Return the [X, Y] coordinate for the center point of the cell that contains the specified text.  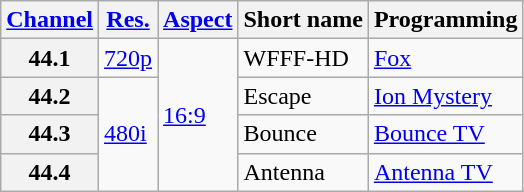
Antenna TV [446, 172]
Bounce [303, 134]
44.2 [50, 96]
720p [128, 58]
44.4 [50, 172]
16:9 [198, 115]
WFFF-HD [303, 58]
Short name [303, 20]
Aspect [198, 20]
Res. [128, 20]
Bounce TV [446, 134]
Channel [50, 20]
Antenna [303, 172]
Ion Mystery [446, 96]
Programming [446, 20]
44.1 [50, 58]
Fox [446, 58]
Escape [303, 96]
44.3 [50, 134]
480i [128, 134]
